From the cell containing the given text, extract its center point as (x, y) coordinate. 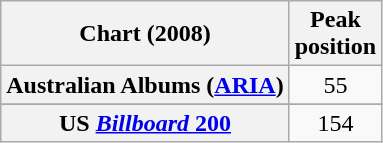
Peakposition (335, 34)
Chart (2008) (145, 34)
154 (335, 123)
55 (335, 85)
US Billboard 200 (145, 123)
Australian Albums (ARIA) (145, 85)
